From the cell containing the given text, extract its center point as [X, Y] coordinate. 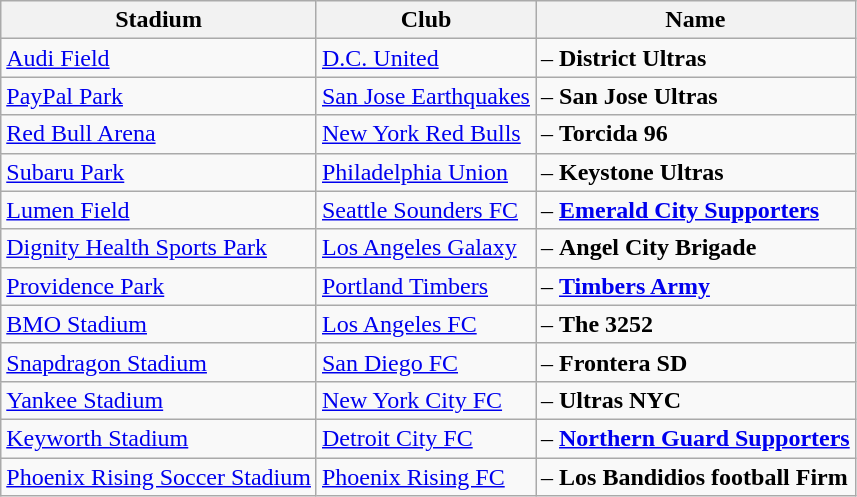
Portland Timbers [426, 286]
Club [426, 20]
San Diego FC [426, 362]
New York Red Bulls [426, 134]
PayPal Park [159, 96]
– San Jose Ultras [696, 96]
– Angel City Brigade [696, 248]
BMO Stadium [159, 324]
Phoenix Rising FC [426, 477]
Los Angeles Galaxy [426, 248]
– Torcida 96 [696, 134]
D.C. United [426, 58]
– The 3252 [696, 324]
Subaru Park [159, 172]
Phoenix Rising Soccer Stadium [159, 477]
New York City FC [426, 400]
Snapdragon Stadium [159, 362]
Los Angeles FC [426, 324]
Detroit City FC [426, 438]
– Emerald City Supporters [696, 210]
Yankee Stadium [159, 400]
– Keystone Ultras [696, 172]
– Northern Guard Supporters [696, 438]
Audi Field [159, 58]
Dignity Health Sports Park [159, 248]
– Ultras NYC [696, 400]
Red Bull Arena [159, 134]
– Los Bandidios football Firm [696, 477]
– Frontera SD [696, 362]
Seattle Sounders FC [426, 210]
San Jose Earthquakes [426, 96]
– District Ultras [696, 58]
– Timbers Army [696, 286]
Lumen Field [159, 210]
Name [696, 20]
Providence Park [159, 286]
Keyworth Stadium [159, 438]
Stadium [159, 20]
Philadelphia Union [426, 172]
